Determine the (x, y) coordinate at the center of the cell enclosing the given text.  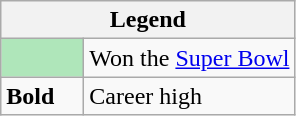
Career high (190, 96)
Won the Super Bowl (190, 58)
Bold (42, 96)
Legend (148, 20)
